Return the (x, y) coordinate for the center point of the cell that contains the specified text.  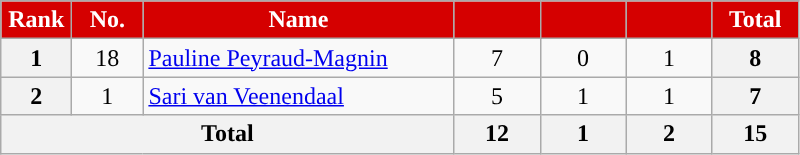
15 (755, 134)
18 (108, 58)
No. (108, 20)
5 (497, 96)
Pauline Peyraud-Magnin (298, 58)
0 (583, 58)
Rank (36, 20)
8 (755, 58)
Name (298, 20)
12 (497, 134)
Sari van Veenendaal (298, 96)
